Provide the (x, y) coordinate of the cell's center where the given text is located.  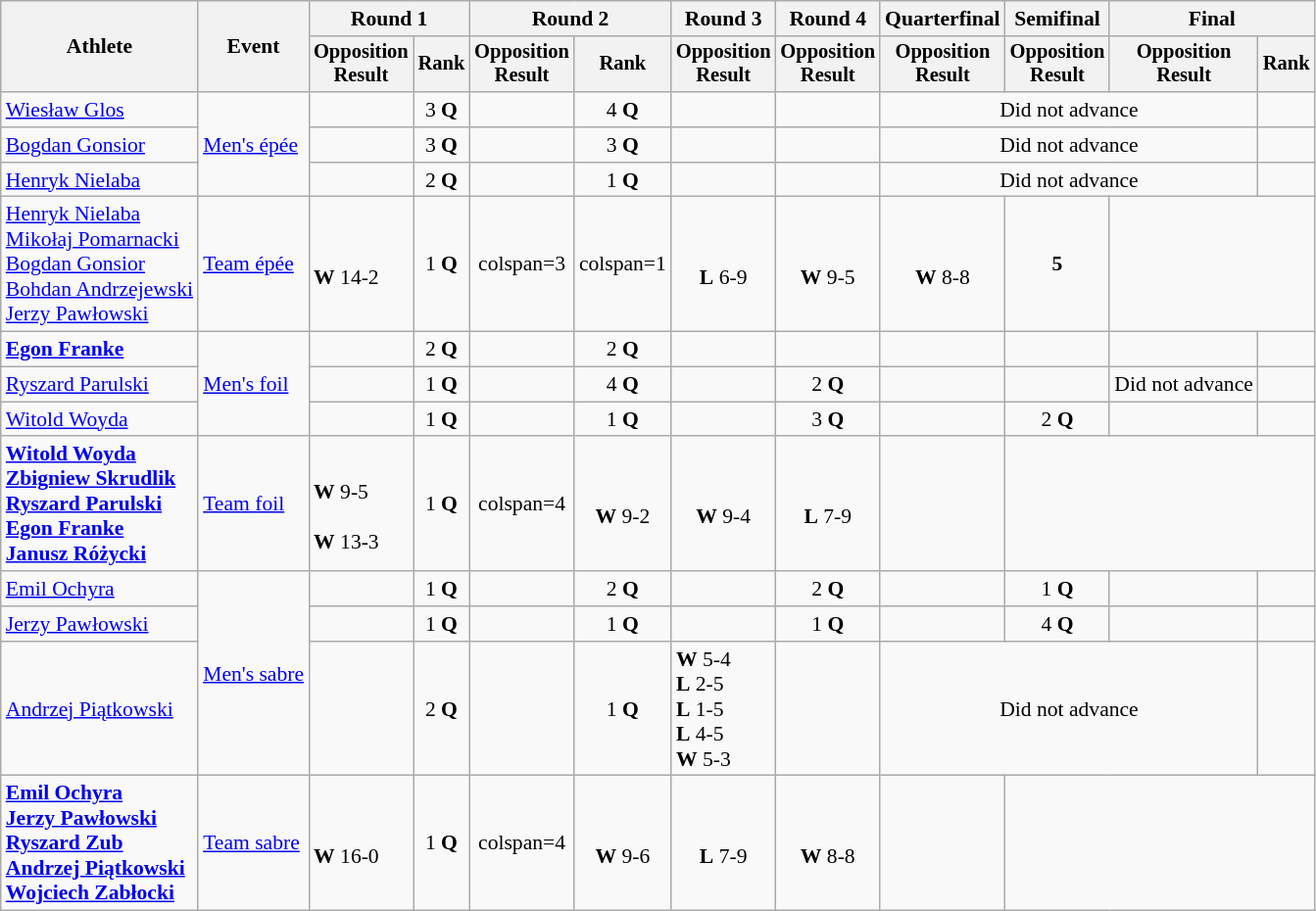
Men's foil (253, 384)
Jerzy Pawłowski (100, 624)
Men's épée (253, 145)
Ryszard Parulski (100, 385)
Andrzej Piątkowski (100, 709)
Quarterfinal (943, 19)
W 16-0 (361, 843)
W 9-4 (723, 504)
5 (1058, 264)
Round 3 (723, 19)
Emil OchyraJerzy PawłowskiRyszard ZubAndrzej PiątkowskiWojciech Zabłocki (100, 843)
Witold WoydaZbigniew SkrudlikRyszard ParulskiEgon FrankeJanusz Różycki (100, 504)
Egon Franke (100, 350)
Henryk Nielaba (100, 180)
Semifinal (1058, 19)
Round 1 (389, 19)
Athlete (100, 47)
Wiesław Glos (100, 110)
W 5-4 L 2-5 L 1-5 L 4-5 W 5-3 (723, 709)
Final (1211, 19)
Team épée (253, 264)
W 9-5 W 13-3 (361, 504)
Round 2 (570, 19)
Round 4 (827, 19)
Event (253, 47)
W 14-2 (361, 264)
Witold Woyda (100, 419)
colspan=3 (521, 264)
L 6-9 (723, 264)
colspan=1 (623, 264)
W 9-2 (623, 504)
Team foil (253, 504)
Emil Ochyra (100, 589)
Bogdan Gonsior (100, 145)
W 9-5 (827, 264)
Henryk NielabaMikołaj PomarnackiBogdan GonsiorBohdan AndrzejewskiJerzy Pawłowski (100, 264)
Team sabre (253, 843)
W 9-6 (623, 843)
Men's sabre (253, 674)
